For the text-containing cell, return its midpoint in [x, y] coordinate format. 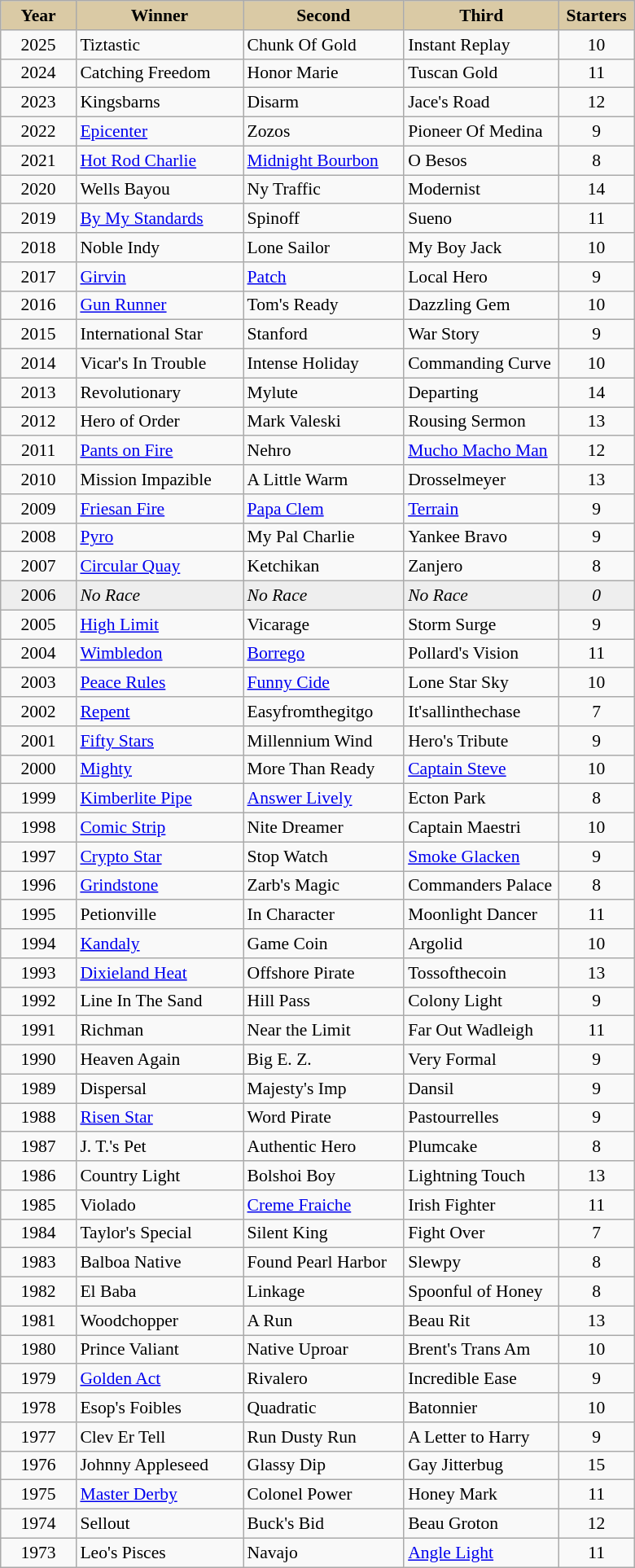
International Star [160, 335]
J. T.'s Pet [160, 1147]
Native Uproar [323, 1350]
Stanford [323, 335]
1988 [39, 1118]
2010 [39, 480]
Pyro [160, 537]
Plumcake [481, 1147]
Grindstone [160, 886]
1976 [39, 1465]
Disarm [323, 103]
Far Out Wadleigh [481, 1031]
Terrain [481, 509]
Johnny Appleseed [160, 1465]
Colony Light [481, 1001]
1995 [39, 915]
Third [481, 15]
Tom's Ready [323, 305]
Zozos [323, 132]
Hill Pass [323, 1001]
Mucho Macho Man [481, 451]
Epicenter [160, 132]
Pants on Fire [160, 451]
Slewpy [481, 1263]
2004 [39, 654]
Beau Rit [481, 1321]
Ketchikan [323, 567]
Zanjero [481, 567]
1980 [39, 1350]
Dixieland Heat [160, 973]
Vicarage [323, 624]
Tuscan Gold [481, 73]
Revolutionary [160, 392]
Brent's Trans Am [481, 1350]
Tiztastic [160, 45]
Bolshoi Boy [323, 1176]
Fight Over [481, 1233]
Zarb's Magic [323, 886]
Hero of Order [160, 422]
Pastourrelles [481, 1118]
Spoonful of Honey [481, 1292]
Smoke Glacken [481, 856]
Angle Light [481, 1553]
Fifty Stars [160, 741]
2019 [39, 219]
Found Pearl Harbor [323, 1263]
In Character [323, 915]
Golden Act [160, 1379]
Offshore Pirate [323, 973]
Master Derby [160, 1495]
Nehro [323, 451]
Prince Valiant [160, 1350]
Midnight Bourbon [323, 160]
Petionville [160, 915]
Taylor's Special [160, 1233]
A Little Warm [323, 480]
1993 [39, 973]
2014 [39, 364]
Gay Jitterbug [481, 1465]
Peace Rules [160, 683]
Wimbledon [160, 654]
Dansil [481, 1088]
2021 [39, 160]
2008 [39, 537]
2006 [39, 596]
Majesty's Imp [323, 1088]
Colonel Power [323, 1495]
Woodchopper [160, 1321]
1987 [39, 1147]
1989 [39, 1088]
2011 [39, 451]
Kimberlite Pipe [160, 799]
Rousing Sermon [481, 422]
Spinoff [323, 219]
Answer Lively [323, 799]
Chunk Of Gold [323, 45]
Year [39, 15]
Quadratic [323, 1408]
2009 [39, 509]
Moonlight Dancer [481, 915]
Glassy Dip [323, 1465]
Linkage [323, 1292]
Incredible Ease [481, 1379]
Comic Strip [160, 828]
Mighty [160, 769]
1985 [39, 1205]
O Besos [481, 160]
2005 [39, 624]
Lone Sailor [323, 247]
Richman [160, 1031]
Argolid [481, 944]
Leo's Pisces [160, 1553]
Millennium Wind [323, 741]
1986 [39, 1176]
1981 [39, 1321]
Catching Freedom [160, 73]
2024 [39, 73]
Departing [481, 392]
Violado [160, 1205]
Creme Fraiche [323, 1205]
Mylute [323, 392]
A Letter to Harry [481, 1437]
0 [596, 596]
2025 [39, 45]
2018 [39, 247]
Sueno [481, 219]
Girvin [160, 277]
2015 [39, 335]
1978 [39, 1408]
1982 [39, 1292]
Starters [596, 15]
Line In The Sand [160, 1001]
Gun Runner [160, 305]
2017 [39, 277]
Winner [160, 15]
Easyfromthegitgo [323, 712]
Instant Replay [481, 45]
It'sallinthechase [481, 712]
More Than Ready [323, 769]
Wells Bayou [160, 190]
2013 [39, 392]
Mission Impazible [160, 480]
2003 [39, 683]
Clev Er Tell [160, 1437]
Tossofthecoin [481, 973]
Authentic Hero [323, 1147]
Patch [323, 277]
Pioneer Of Medina [481, 132]
My Pal Charlie [323, 537]
1998 [39, 828]
A Run [323, 1321]
Noble Indy [160, 247]
Batonnier [481, 1408]
Irish Fighter [481, 1205]
2016 [39, 305]
Yankee Bravo [481, 537]
Very Formal [481, 1060]
Papa Clem [323, 509]
Big E. Z. [323, 1060]
Commanders Palace [481, 886]
2000 [39, 769]
El Baba [160, 1292]
1991 [39, 1031]
2002 [39, 712]
Navajo [323, 1553]
1979 [39, 1379]
Ny Traffic [323, 190]
By My Standards [160, 219]
Jace's Road [481, 103]
Commanding Curve [481, 364]
2022 [39, 132]
Crypto Star [160, 856]
War Story [481, 335]
Silent King [323, 1233]
Borrego [323, 654]
Balboa Native [160, 1263]
1994 [39, 944]
Run Dusty Run [323, 1437]
2020 [39, 190]
1983 [39, 1263]
Lone Star Sky [481, 683]
Honor Marie [323, 73]
Hero's Tribute [481, 741]
1992 [39, 1001]
15 [596, 1465]
Heaven Again [160, 1060]
Word Pirate [323, 1118]
Circular Quay [160, 567]
Rivalero [323, 1379]
2023 [39, 103]
Repent [160, 712]
Friesan Fire [160, 509]
Esop's Foibles [160, 1408]
Honey Mark [481, 1495]
Dispersal [160, 1088]
Dazzling Gem [481, 305]
1974 [39, 1524]
My Boy Jack [481, 247]
Lightning Touch [481, 1176]
High Limit [160, 624]
Hot Rod Charlie [160, 160]
Funny Cide [323, 683]
Captain Maestri [481, 828]
Near the Limit [323, 1031]
Storm Surge [481, 624]
Captain Steve [481, 769]
Pollard's Vision [481, 654]
Game Coin [323, 944]
Modernist [481, 190]
1990 [39, 1060]
2012 [39, 422]
Risen Star [160, 1118]
2007 [39, 567]
Vicar's In Trouble [160, 364]
1999 [39, 799]
Mark Valeski [323, 422]
Intense Holiday [323, 364]
Second [323, 15]
1975 [39, 1495]
Drosselmeyer [481, 480]
Beau Groton [481, 1524]
Nite Dreamer [323, 828]
1997 [39, 856]
1973 [39, 1553]
Buck's Bid [323, 1524]
1984 [39, 1233]
1977 [39, 1437]
Kingsbarns [160, 103]
Ecton Park [481, 799]
1996 [39, 886]
2001 [39, 741]
Local Hero [481, 277]
Country Light [160, 1176]
Sellout [160, 1524]
Stop Watch [323, 856]
Kandaly [160, 944]
